Return (X, Y) of the center of cell containing provided text 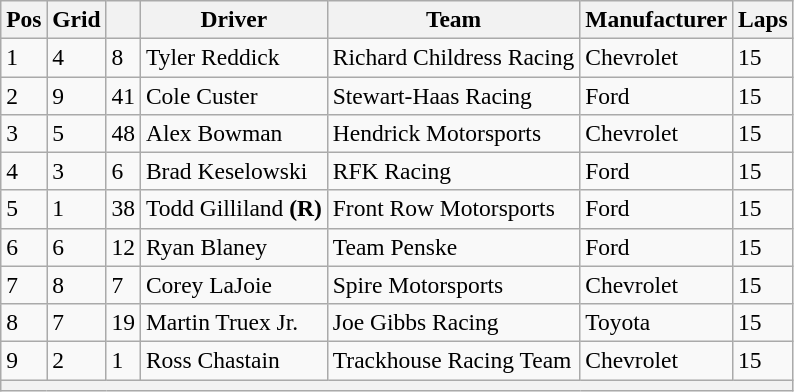
Ryan Blaney (234, 247)
Tyler Reddick (234, 57)
19 (123, 322)
Stewart-Haas Racing (453, 95)
Corey LaJoie (234, 285)
Toyota (656, 322)
Laps (764, 19)
Ross Chastain (234, 360)
38 (123, 209)
12 (123, 247)
Pos (24, 19)
Richard Childress Racing (453, 57)
Hendrick Motorsports (453, 133)
48 (123, 133)
Grid (76, 19)
41 (123, 95)
Todd Gilliland (R) (234, 209)
Martin Truex Jr. (234, 322)
RFK Racing (453, 171)
Front Row Motorsports (453, 209)
Trackhouse Racing Team (453, 360)
Alex Bowman (234, 133)
Team Penske (453, 247)
Joe Gibbs Racing (453, 322)
Driver (234, 19)
Cole Custer (234, 95)
Brad Keselowski (234, 171)
Team (453, 19)
Manufacturer (656, 19)
Spire Motorsports (453, 285)
